Locate the cell with the specified text and output its (x, y) center coordinate. 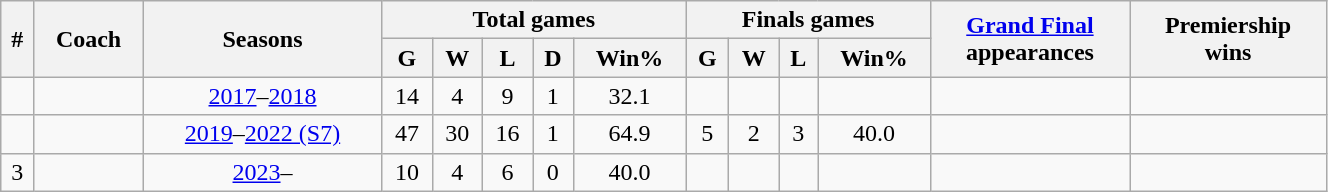
Grand Final appearances (1030, 39)
32.1 (630, 96)
Total games (534, 20)
64.9 (630, 134)
Premiershipwins (1228, 39)
# (18, 39)
2 (754, 134)
6 (507, 172)
16 (507, 134)
10 (407, 172)
2023– (262, 172)
9 (507, 96)
5 (708, 134)
2019–2022 (S7) (262, 134)
Coach (89, 39)
47 (407, 134)
Seasons (262, 39)
2017–2018 (262, 96)
14 (407, 96)
D (554, 58)
Finals games (808, 20)
0 (554, 172)
30 (457, 134)
